Return [X, Y] of the center of cell containing provided text 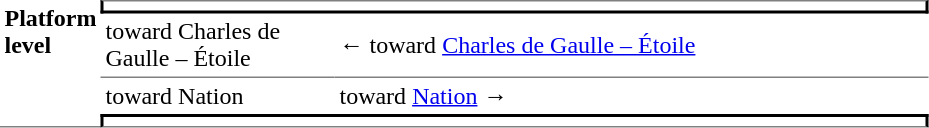
← toward Charles de Gaulle – Étoile [632, 46]
Platform level [50, 64]
toward Nation → [632, 96]
toward Charles de Gaulle – Étoile [218, 46]
toward Nation [218, 96]
